Search for the cell housing the specified text and yield its [X, Y] center coordinate. 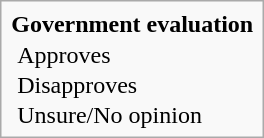
Disapproves [132, 86]
Approves [132, 56]
Government evaluation [132, 24]
Unsure/No opinion [132, 116]
